Detect which cell encompasses the target text, then output its [x, y] center coordinate. 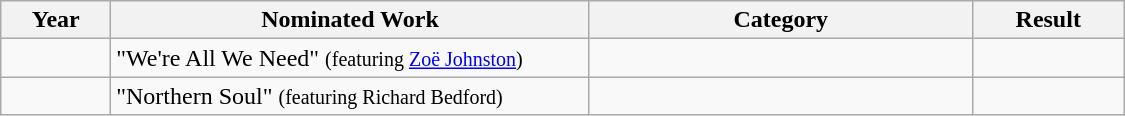
"Northern Soul" (featuring Richard Bedford) [350, 96]
Nominated Work [350, 20]
Year [56, 20]
Result [1048, 20]
"We're All We Need" (featuring Zoë Johnston) [350, 58]
Category [780, 20]
